For the text-containing cell, return its midpoint in [X, Y] coordinate format. 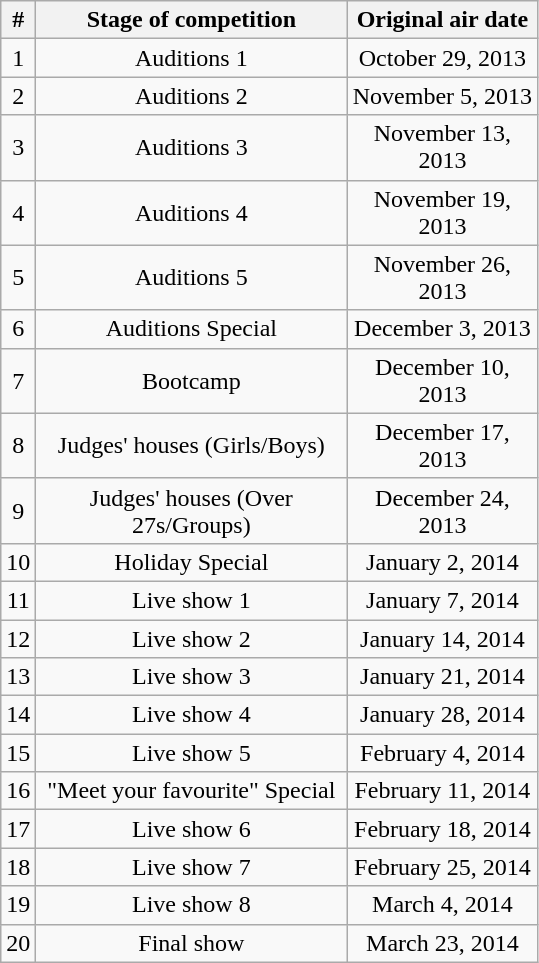
January 14, 2014 [442, 639]
13 [18, 677]
Auditions 4 [192, 212]
3 [18, 148]
20 [18, 943]
Live show 5 [192, 753]
12 [18, 639]
February 25, 2014 [442, 867]
November 13, 2013 [442, 148]
January 7, 2014 [442, 600]
7 [18, 380]
Live show 7 [192, 867]
"Meet your favourite" Special [192, 791]
Auditions Special [192, 329]
March 4, 2014 [442, 905]
November 5, 2013 [442, 96]
8 [18, 446]
Live show 8 [192, 905]
1 [18, 58]
October 29, 2013 [442, 58]
19 [18, 905]
10 [18, 562]
November 19, 2013 [442, 212]
February 18, 2014 [442, 829]
Holiday Special [192, 562]
March 23, 2014 [442, 943]
Judges' houses (Girls/Boys) [192, 446]
December 24, 2013 [442, 510]
5 [18, 278]
17 [18, 829]
December 10, 2013 [442, 380]
December 17, 2013 [442, 446]
January 2, 2014 [442, 562]
6 [18, 329]
January 28, 2014 [442, 715]
Auditions 5 [192, 278]
14 [18, 715]
Live show 6 [192, 829]
December 3, 2013 [442, 329]
# [18, 20]
16 [18, 791]
Live show 1 [192, 600]
Bootcamp [192, 380]
Live show 3 [192, 677]
9 [18, 510]
Auditions 2 [192, 96]
February 4, 2014 [442, 753]
Auditions 3 [192, 148]
4 [18, 212]
Live show 4 [192, 715]
11 [18, 600]
February 11, 2014 [442, 791]
January 21, 2014 [442, 677]
Judges' houses (Over 27s/Groups) [192, 510]
18 [18, 867]
Final show [192, 943]
Live show 2 [192, 639]
Original air date [442, 20]
2 [18, 96]
15 [18, 753]
Stage of competition [192, 20]
Auditions 1 [192, 58]
November 26, 2013 [442, 278]
